Output the (X, Y) coordinate of the center of the cell containing the given text.  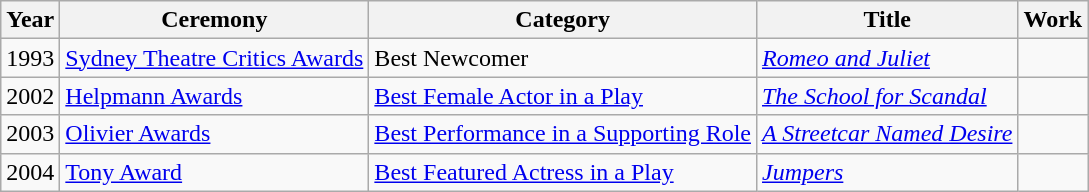
Olivier Awards (214, 134)
Work (1053, 20)
Best Performance in a Supporting Role (563, 134)
The School for Scandal (886, 96)
Year (30, 20)
Tony Award (214, 172)
Ceremony (214, 20)
2003 (30, 134)
2004 (30, 172)
Sydney Theatre Critics Awards (214, 58)
Helpmann Awards (214, 96)
1993 (30, 58)
2002 (30, 96)
Best Female Actor in a Play (563, 96)
A Streetcar Named Desire (886, 134)
Best Newcomer (563, 58)
Romeo and Juliet (886, 58)
Best Featured Actress in a Play (563, 172)
Jumpers (886, 172)
Category (563, 20)
Title (886, 20)
